Detect which cell encompasses the target text, then output its [X, Y] center coordinate. 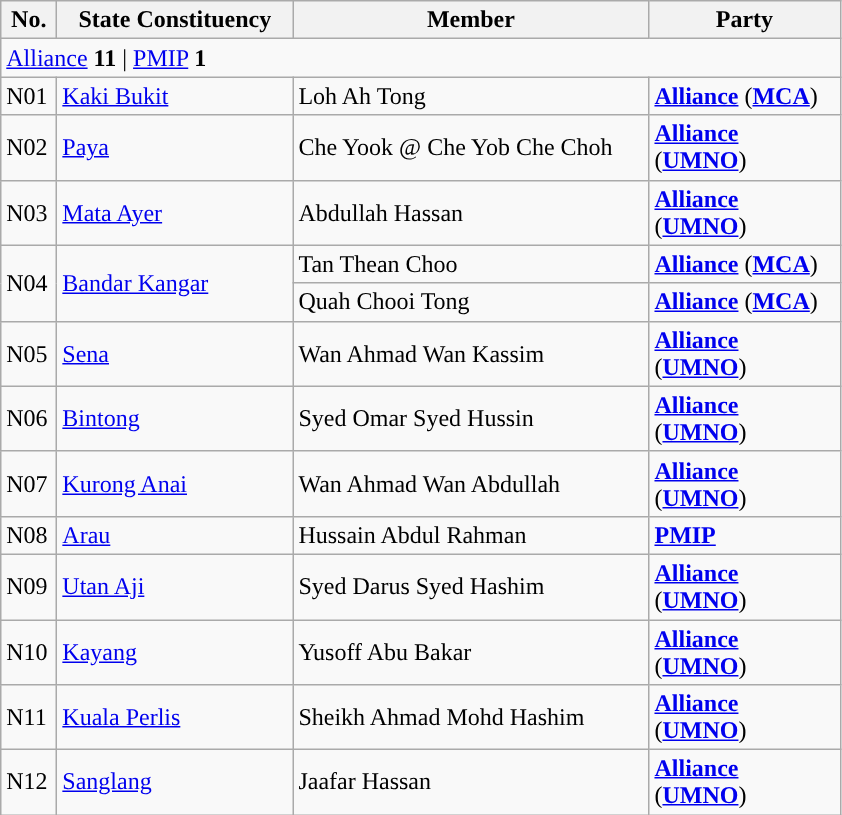
Arau [175, 535]
N04 [29, 283]
Kurong Anai [175, 484]
N10 [29, 652]
Che Yook @ Che Yob Che Choh [471, 148]
N03 [29, 212]
Mata Ayer [175, 212]
No. [29, 20]
N02 [29, 148]
PMIP [744, 535]
Jaafar Hassan [471, 782]
Alliance 11 | PMIP 1 [420, 58]
Utan Aji [175, 586]
N09 [29, 586]
Kayang [175, 652]
Loh Ah Tong [471, 96]
N05 [29, 354]
State Constituency [175, 20]
Wan Ahmad Wan Kassim [471, 354]
Party [744, 20]
N06 [29, 418]
Member [471, 20]
N12 [29, 782]
N07 [29, 484]
Kuala Perlis [175, 718]
Yusoff Abu Bakar [471, 652]
Syed Darus Syed Hashim [471, 586]
Sheikh Ahmad Mohd Hashim [471, 718]
Sena [175, 354]
Sanglang [175, 782]
Kaki Bukit [175, 96]
N01 [29, 96]
N08 [29, 535]
Quah Chooi Tong [471, 302]
Paya [175, 148]
Wan Ahmad Wan Abdullah [471, 484]
Hussain Abdul Rahman [471, 535]
Tan Thean Choo [471, 264]
Bandar Kangar [175, 283]
Syed Omar Syed Hussin [471, 418]
Abdullah Hassan [471, 212]
N11 [29, 718]
Bintong [175, 418]
